Identify which cell holds the provided text, then report its (x, y) central coordinate. 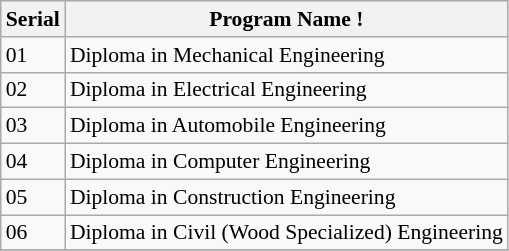
Program Name ! (286, 19)
05 (33, 197)
Serial (33, 19)
02 (33, 90)
06 (33, 233)
Diploma in Computer Engineering (286, 162)
04 (33, 162)
Diploma in Mechanical Engineering (286, 55)
Diploma in Automobile Engineering (286, 126)
Diploma in Electrical Engineering (286, 90)
03 (33, 126)
01 (33, 55)
Diploma in Civil (Wood Specialized) Engineering (286, 233)
Diploma in Construction Engineering (286, 197)
